Return [x, y] of the center of cell containing provided text 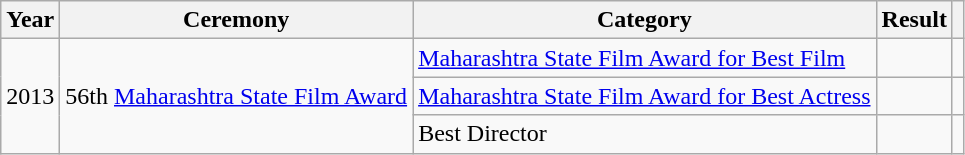
Year [30, 20]
56th Maharashtra State Film Award [236, 96]
Maharashtra State Film Award for Best Actress [644, 96]
Best Director [644, 134]
2013 [30, 96]
Ceremony [236, 20]
Maharashtra State Film Award for Best Film [644, 58]
Result [914, 20]
Category [644, 20]
